Search for the cell housing the specified text and yield its (X, Y) center coordinate. 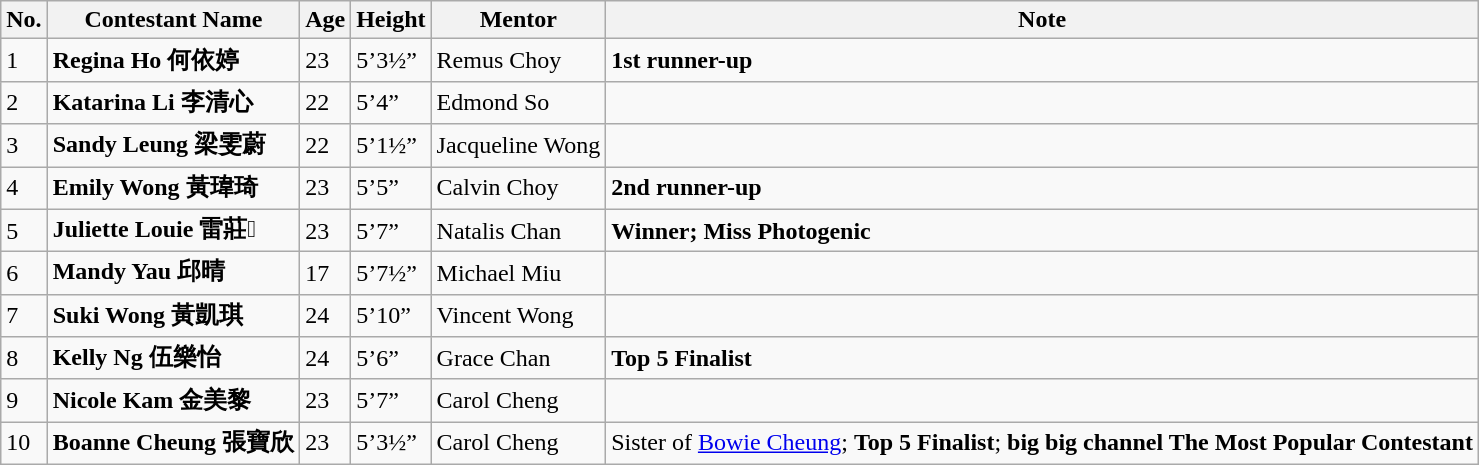
Grace Chan (518, 358)
6 (24, 274)
Sister of Bowie Cheung; Top 5 Finalist; big big channel The Most Popular Contestant (1042, 444)
10 (24, 444)
Juliette Louie 雷莊𠒇 (173, 230)
5’10” (391, 316)
9 (24, 400)
Nicole Kam 金美黎 (173, 400)
3 (24, 146)
1st runner-up (1042, 60)
Sandy Leung 梁雯蔚 (173, 146)
Calvin Choy (518, 188)
Remus Choy (518, 60)
Michael Miu (518, 274)
4 (24, 188)
5’4” (391, 102)
Regina Ho 何依婷 (173, 60)
5’1½” (391, 146)
5’7½” (391, 274)
2 (24, 102)
Age (326, 20)
Katarina Li 李清心 (173, 102)
5 (24, 230)
Height (391, 20)
Top 5 Finalist (1042, 358)
Natalis Chan (518, 230)
Suki Wong 黃凱琪 (173, 316)
Mandy Yau 邱晴 (173, 274)
17 (326, 274)
1 (24, 60)
Winner; Miss Photogenic (1042, 230)
Emily Wong 黃瑋琦 (173, 188)
8 (24, 358)
Vincent Wong (518, 316)
No. (24, 20)
Boanne Cheung 張寶欣 (173, 444)
2nd runner-up (1042, 188)
5’6” (391, 358)
Note (1042, 20)
7 (24, 316)
5’5” (391, 188)
Mentor (518, 20)
Jacqueline Wong (518, 146)
Kelly Ng 伍樂怡 (173, 358)
Edmond So (518, 102)
Contestant Name (173, 20)
